Find where the given text appears and provide that cell's center as [X, Y] coordinate. 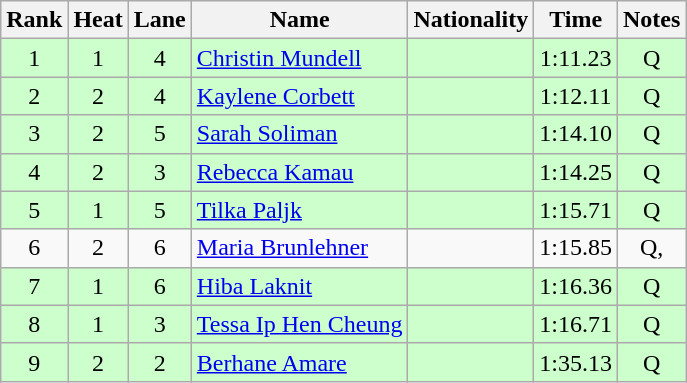
1:14.25 [576, 172]
Tessa Ip Hen Cheung [300, 324]
Heat [98, 20]
1:15.85 [576, 248]
1:16.71 [576, 324]
8 [34, 324]
Q, [651, 248]
Lane [160, 20]
Sarah Soliman [300, 134]
Maria Brunlehner [300, 248]
1:16.36 [576, 286]
7 [34, 286]
Christin Mundell [300, 58]
Name [300, 20]
Notes [651, 20]
Nationality [471, 20]
Rank [34, 20]
Rebecca Kamau [300, 172]
Time [576, 20]
1:12.11 [576, 96]
9 [34, 362]
1:11.23 [576, 58]
1:35.13 [576, 362]
1:15.71 [576, 210]
1:14.10 [576, 134]
Tilka Paljk [300, 210]
Berhane Amare [300, 362]
Hiba Laknit [300, 286]
Kaylene Corbett [300, 96]
